Determine the [x, y] coordinate at the center of the cell enclosing the given text.  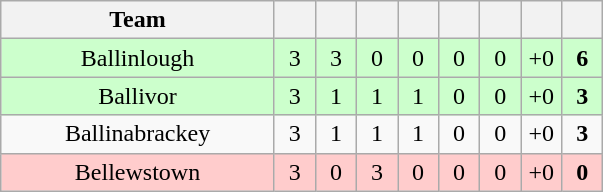
Ballinlough [138, 58]
Ballivor [138, 96]
6 [582, 58]
Bellewstown [138, 172]
Ballinabrackey [138, 134]
Team [138, 20]
